Return [x, y] of the center of cell containing provided text 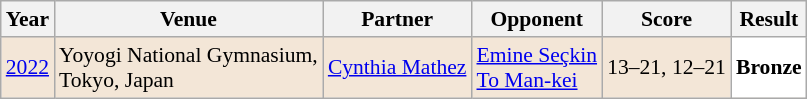
Opponent [536, 19]
Emine Seçkin To Man-kei [536, 68]
Bronze [769, 68]
Partner [398, 19]
Yoyogi National Gymnasium,Tokyo, Japan [188, 68]
Result [769, 19]
Year [28, 19]
Cynthia Mathez [398, 68]
Score [666, 19]
2022 [28, 68]
Venue [188, 19]
13–21, 12–21 [666, 68]
